Identify which cell holds the provided text, then report its [X, Y] central coordinate. 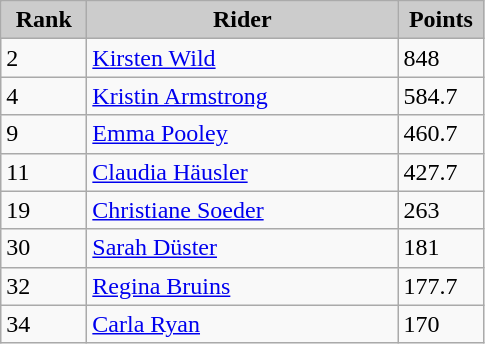
32 [44, 286]
9 [44, 134]
2 [44, 58]
30 [44, 248]
170 [441, 324]
427.7 [441, 172]
Rank [44, 20]
Emma Pooley [242, 134]
34 [44, 324]
Regina Bruins [242, 286]
Kirsten Wild [242, 58]
Carla Ryan [242, 324]
460.7 [441, 134]
11 [44, 172]
Christiane Soeder [242, 210]
Claudia Häusler [242, 172]
Sarah Düster [242, 248]
177.7 [441, 286]
Points [441, 20]
584.7 [441, 96]
848 [441, 58]
181 [441, 248]
263 [441, 210]
19 [44, 210]
Kristin Armstrong [242, 96]
Rider [242, 20]
4 [44, 96]
